Return the [X, Y] coordinate for the center point of the cell that contains the specified text.  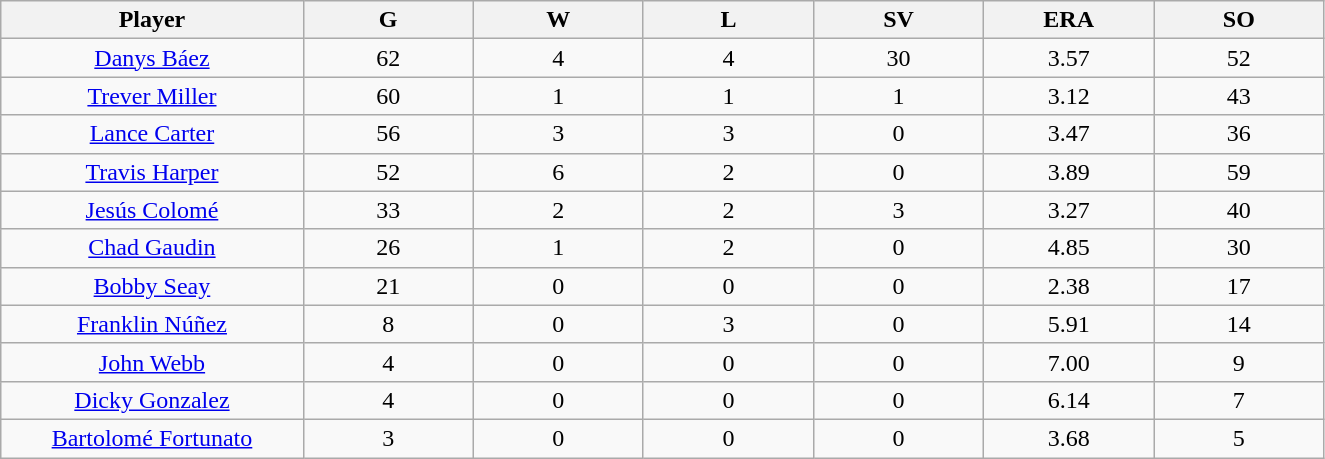
Bobby Seay [152, 286]
6 [558, 172]
3.68 [1069, 438]
21 [388, 286]
8 [388, 324]
Player [152, 20]
3.89 [1069, 172]
62 [388, 58]
7 [1239, 400]
Dicky Gonzalez [152, 400]
G [388, 20]
40 [1239, 210]
26 [388, 248]
Bartolomé Fortunato [152, 438]
3.57 [1069, 58]
3.12 [1069, 96]
SO [1239, 20]
14 [1239, 324]
ERA [1069, 20]
9 [1239, 362]
Travis Harper [152, 172]
SV [898, 20]
Lance Carter [152, 134]
7.00 [1069, 362]
36 [1239, 134]
Chad Gaudin [152, 248]
5.91 [1069, 324]
Franklin Núñez [152, 324]
59 [1239, 172]
43 [1239, 96]
6.14 [1069, 400]
Trever Miller [152, 96]
Danys Báez [152, 58]
John Webb [152, 362]
33 [388, 210]
2.38 [1069, 286]
Jesús Colomé [152, 210]
60 [388, 96]
3.47 [1069, 134]
4.85 [1069, 248]
3.27 [1069, 210]
56 [388, 134]
L [728, 20]
W [558, 20]
5 [1239, 438]
17 [1239, 286]
